Identify which cell holds the provided text, then report its (x, y) central coordinate. 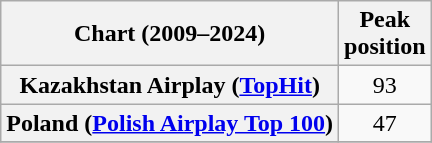
Kazakhstan Airplay (TopHit) (170, 85)
Poland (Polish Airplay Top 100) (170, 123)
93 (385, 85)
47 (385, 123)
Peakposition (385, 34)
Chart (2009–2024) (170, 34)
